Return the (X, Y) coordinate for the center point of the cell that contains the specified text.  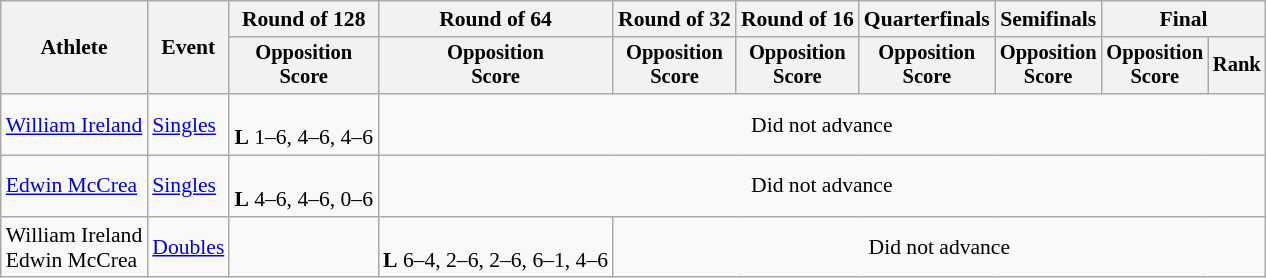
L 1–6, 4–6, 4–6 (304, 124)
Round of 64 (496, 19)
Athlete (74, 48)
Round of 32 (674, 19)
William Ireland Edwin McCrea (74, 248)
Edwin McCrea (74, 186)
L 6–4, 2–6, 2–6, 6–1, 4–6 (496, 248)
Quarterfinals (927, 19)
Event (188, 48)
Doubles (188, 248)
Round of 128 (304, 19)
Round of 16 (798, 19)
Final (1183, 19)
L 4–6, 4–6, 0–6 (304, 186)
Rank (1237, 66)
William Ireland (74, 124)
Semifinals (1048, 19)
